Detect which cell encompasses the target text, then output its [X, Y] center coordinate. 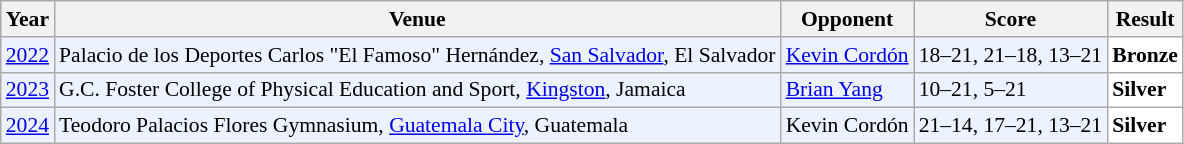
2024 [28, 126]
Opponent [848, 19]
2023 [28, 90]
10–21, 5–21 [1011, 90]
Palacio de los Deportes Carlos "El Famoso" Hernández, San Salvador, El Salvador [418, 55]
Year [28, 19]
Brian Yang [848, 90]
Venue [418, 19]
18–21, 21–18, 13–21 [1011, 55]
Score [1011, 19]
2022 [28, 55]
G.C. Foster College of Physical Education and Sport, Kingston, Jamaica [418, 90]
21–14, 17–21, 13–21 [1011, 126]
Teodoro Palacios Flores Gymnasium, Guatemala City, Guatemala [418, 126]
Bronze [1145, 55]
Result [1145, 19]
